Find where the given text appears and provide that cell's center as (x, y) coordinate. 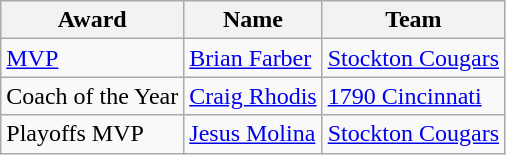
Coach of the Year (92, 96)
Team (413, 20)
MVP (92, 58)
Craig Rhodis (253, 96)
1790 Cincinnati (413, 96)
Award (92, 20)
Jesus Molina (253, 134)
Name (253, 20)
Playoffs MVP (92, 134)
Brian Farber (253, 58)
